Search for the cell housing the specified text and yield its (X, Y) center coordinate. 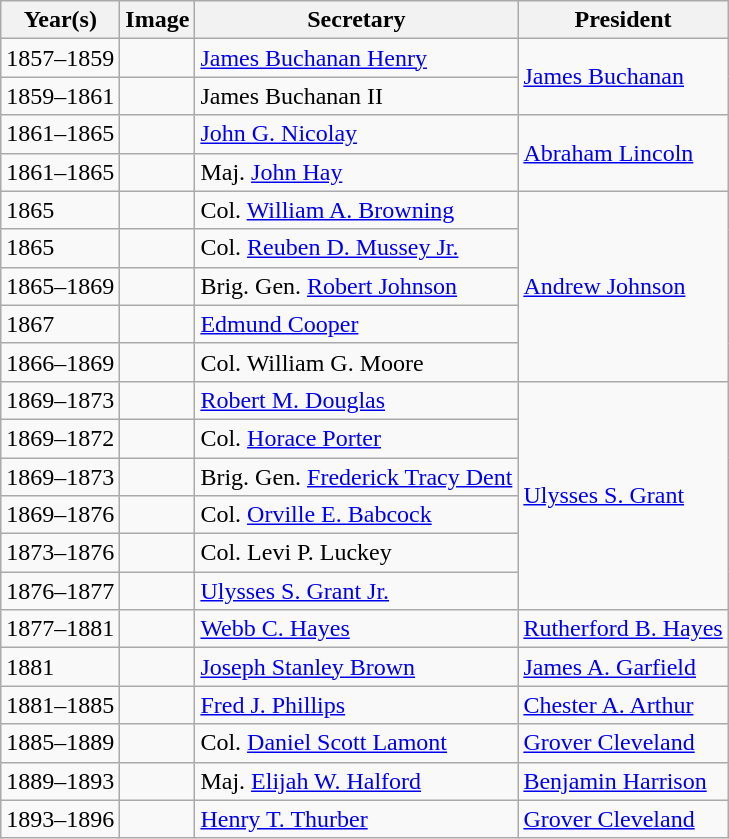
1877–1881 (60, 629)
1876–1877 (60, 591)
Year(s) (60, 20)
Fred J. Phillips (356, 705)
James Buchanan Henry (356, 58)
Brig. Gen. Robert Johnson (356, 286)
James A. Garfield (623, 667)
1866–1869 (60, 362)
James Buchanan II (356, 96)
Chester A. Arthur (623, 705)
Ulysses S. Grant Jr. (356, 591)
Brig. Gen. Frederick Tracy Dent (356, 477)
Abraham Lincoln (623, 153)
1869–1876 (60, 515)
Webb C. Hayes (356, 629)
James Buchanan (623, 77)
1867 (60, 324)
Secretary (356, 20)
1881 (60, 667)
Edmund Cooper (356, 324)
1885–1889 (60, 743)
John G. Nicolay (356, 134)
Maj. Elijah W. Halford (356, 781)
Col. Orville E. Babcock (356, 515)
Benjamin Harrison (623, 781)
Col. William A. Browning (356, 210)
Rutherford B. Hayes (623, 629)
Image (158, 20)
Henry T. Thurber (356, 819)
Col. Levi P. Luckey (356, 553)
1881–1885 (60, 705)
1893–1896 (60, 819)
Col. Daniel Scott Lamont (356, 743)
Maj. John Hay (356, 172)
Col. Horace Porter (356, 438)
Col. William G. Moore (356, 362)
President (623, 20)
1873–1876 (60, 553)
Ulysses S. Grant (623, 495)
Robert M. Douglas (356, 400)
1859–1861 (60, 96)
1857–1859 (60, 58)
1865–1869 (60, 286)
Col. Reuben D. Mussey Jr. (356, 248)
Andrew Johnson (623, 286)
Joseph Stanley Brown (356, 667)
1889–1893 (60, 781)
1869–1872 (60, 438)
